Determine the [X, Y] coordinate at the center of the cell enclosing the given text.  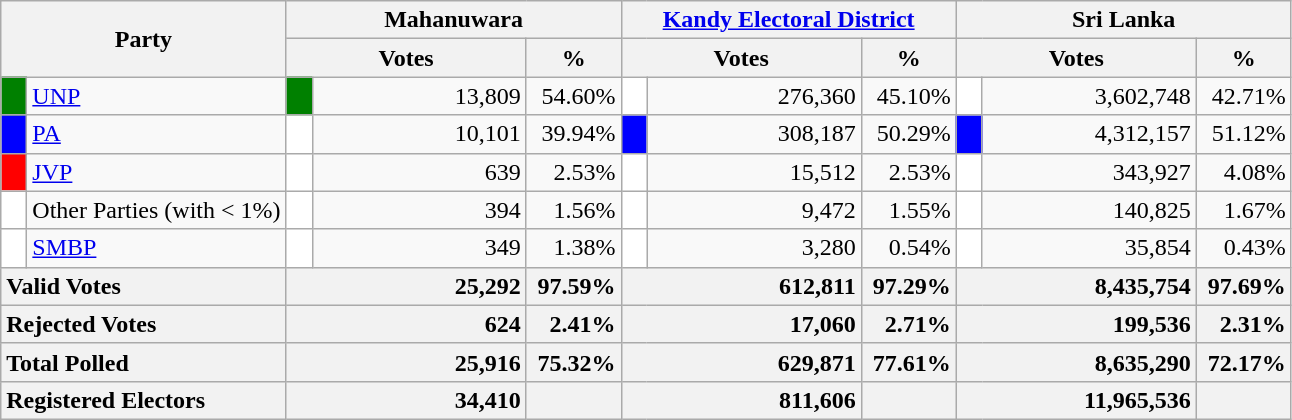
343,927 [1089, 172]
1.67% [1244, 210]
639 [419, 172]
51.12% [1244, 134]
75.32% [574, 362]
4,312,157 [1089, 134]
140,825 [1089, 210]
629,871 [741, 362]
349 [419, 248]
8,635,290 [1076, 362]
72.17% [1244, 362]
97.59% [574, 286]
UNP [156, 96]
SMBP [156, 248]
624 [406, 324]
Valid Votes [144, 286]
2.31% [1244, 324]
45.10% [908, 96]
276,360 [754, 96]
97.29% [908, 286]
PA [156, 134]
97.69% [1244, 286]
2.71% [908, 324]
13,809 [419, 96]
77.61% [908, 362]
15,512 [754, 172]
Party [144, 39]
Other Parties (with < 1%) [156, 210]
612,811 [741, 286]
3,280 [754, 248]
394 [419, 210]
Total Polled [144, 362]
308,187 [754, 134]
Kandy Electoral District [788, 20]
39.94% [574, 134]
4.08% [1244, 172]
Mahanuwara [454, 20]
50.29% [908, 134]
42.71% [1244, 96]
25,916 [406, 362]
3,602,748 [1089, 96]
1.38% [574, 248]
199,536 [1076, 324]
1.56% [574, 210]
10,101 [419, 134]
11,965,536 [1076, 400]
35,854 [1089, 248]
0.54% [908, 248]
Rejected Votes [144, 324]
34,410 [406, 400]
811,606 [741, 400]
17,060 [741, 324]
9,472 [754, 210]
2.41% [574, 324]
0.43% [1244, 248]
25,292 [406, 286]
54.60% [574, 96]
Registered Electors [144, 400]
Sri Lanka [1124, 20]
8,435,754 [1076, 286]
JVP [156, 172]
1.55% [908, 210]
